Pinpoint the cell where the given text exists, returning its (X, Y) midpoint coordinate. 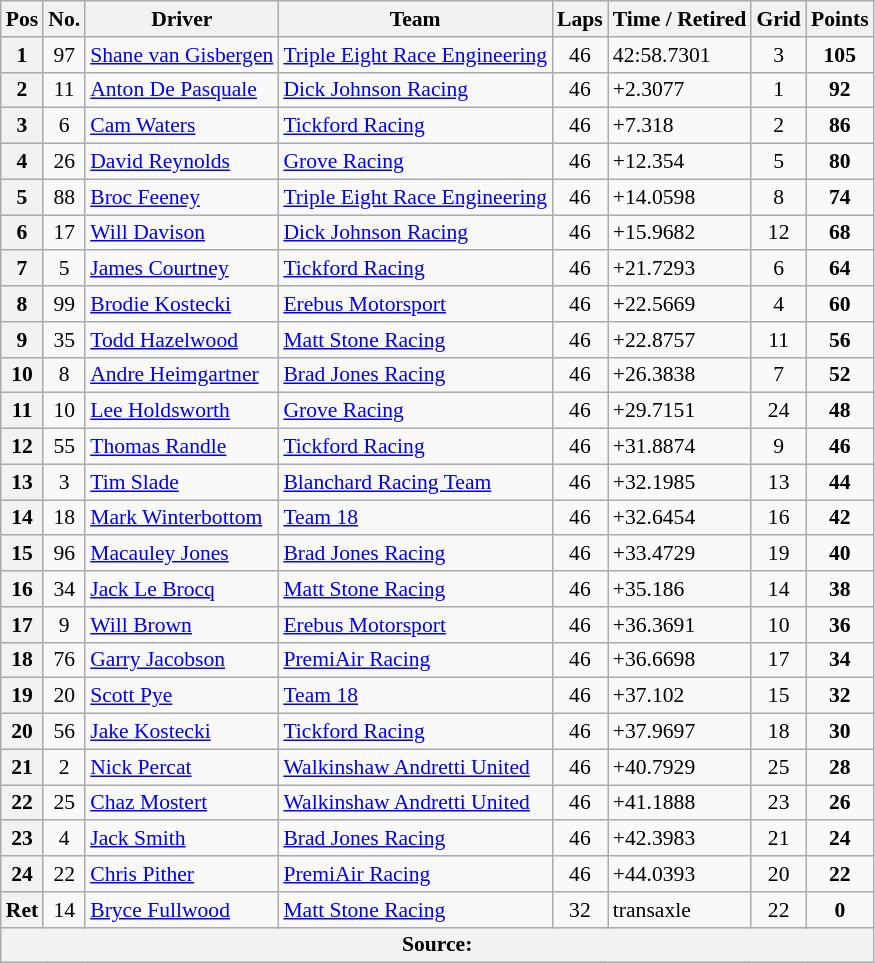
+41.1888 (680, 803)
55 (64, 447)
Source: (438, 945)
Garry Jacobson (182, 660)
Todd Hazelwood (182, 340)
+32.6454 (680, 518)
No. (64, 19)
James Courtney (182, 269)
+26.3838 (680, 375)
+42.3983 (680, 839)
+37.102 (680, 696)
+36.6698 (680, 660)
Driver (182, 19)
60 (840, 304)
Time / Retired (680, 19)
Ret (22, 910)
92 (840, 90)
74 (840, 197)
+12.354 (680, 162)
99 (64, 304)
105 (840, 55)
+31.8874 (680, 447)
80 (840, 162)
Chaz Mostert (182, 803)
0 (840, 910)
+29.7151 (680, 411)
+14.0598 (680, 197)
+44.0393 (680, 874)
86 (840, 126)
76 (64, 660)
38 (840, 589)
36 (840, 625)
96 (64, 554)
+37.9697 (680, 732)
52 (840, 375)
Cam Waters (182, 126)
Jack Le Brocq (182, 589)
+33.4729 (680, 554)
Laps (580, 19)
42:58.7301 (680, 55)
Scott Pye (182, 696)
Chris Pither (182, 874)
Jake Kostecki (182, 732)
97 (64, 55)
transaxle (680, 910)
64 (840, 269)
40 (840, 554)
Bryce Fullwood (182, 910)
+36.3691 (680, 625)
+35.186 (680, 589)
68 (840, 233)
Jack Smith (182, 839)
35 (64, 340)
Tim Slade (182, 482)
Team (415, 19)
+22.8757 (680, 340)
Shane van Gisbergen (182, 55)
48 (840, 411)
Grid (778, 19)
42 (840, 518)
Mark Winterbottom (182, 518)
88 (64, 197)
+2.3077 (680, 90)
Anton De Pasquale (182, 90)
+15.9682 (680, 233)
Thomas Randle (182, 447)
Broc Feeney (182, 197)
Blanchard Racing Team (415, 482)
Pos (22, 19)
+7.318 (680, 126)
Points (840, 19)
30 (840, 732)
David Reynolds (182, 162)
44 (840, 482)
Will Brown (182, 625)
Andre Heimgartner (182, 375)
+21.7293 (680, 269)
28 (840, 767)
Lee Holdsworth (182, 411)
Will Davison (182, 233)
+22.5669 (680, 304)
Macauley Jones (182, 554)
Nick Percat (182, 767)
+40.7929 (680, 767)
+32.1985 (680, 482)
Brodie Kostecki (182, 304)
